Identify which cell holds the provided text, then report its [x, y] central coordinate. 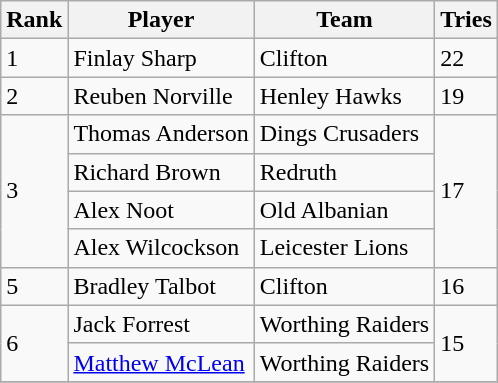
Leicester Lions [344, 248]
2 [34, 96]
5 [34, 286]
Alex Wilcockson [161, 248]
Bradley Talbot [161, 286]
15 [466, 343]
Tries [466, 20]
Finlay Sharp [161, 58]
16 [466, 286]
Reuben Norville [161, 96]
Redruth [344, 172]
6 [34, 343]
Dings Crusaders [344, 134]
19 [466, 96]
Rank [34, 20]
Player [161, 20]
17 [466, 191]
Alex Noot [161, 210]
Matthew McLean [161, 362]
22 [466, 58]
Thomas Anderson [161, 134]
3 [34, 191]
Jack Forrest [161, 324]
Richard Brown [161, 172]
Henley Hawks [344, 96]
Team [344, 20]
Old Albanian [344, 210]
1 [34, 58]
